Return [x, y] of the center of cell containing provided text 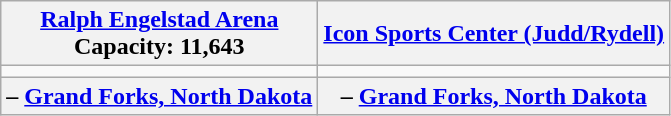
Ralph Engelstad ArenaCapacity: 11,643 [160, 34]
Icon Sports Center (Judd/Rydell) [494, 34]
